For the text-containing cell, return its midpoint in (x, y) coordinate format. 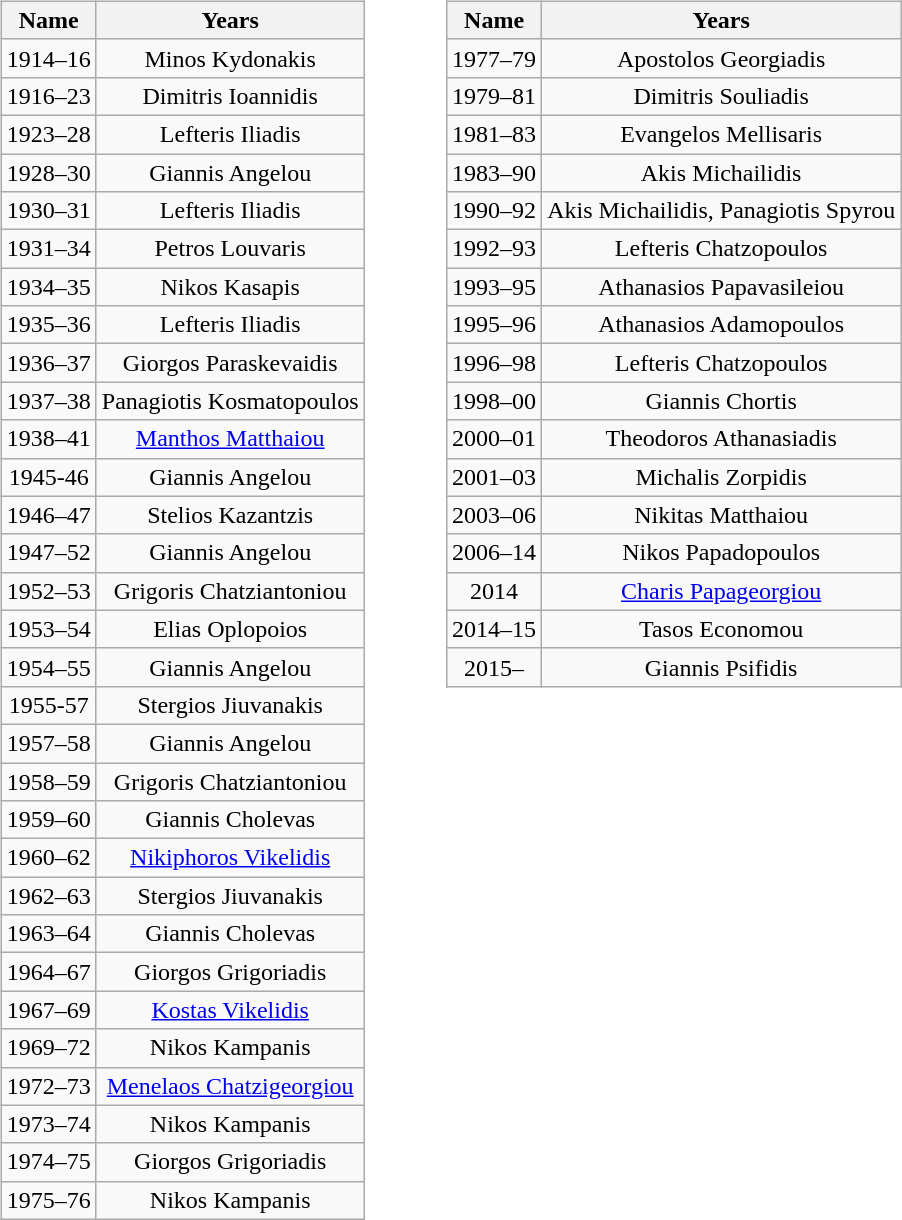
1977–79 (494, 58)
Charis Papageorgiou (722, 591)
1964–67 (48, 972)
Minos Kydonakis (230, 58)
1962–63 (48, 896)
1972–73 (48, 1086)
1963–64 (48, 934)
1935–36 (48, 325)
1974–75 (48, 1162)
1954–55 (48, 667)
1996–98 (494, 363)
2006–14 (494, 553)
Menelaos Chatzigeorgiou (230, 1086)
1952–53 (48, 591)
Athanasios Papavasileiou (722, 287)
1969–72 (48, 1048)
1973–74 (48, 1124)
1975–76 (48, 1200)
1931–34 (48, 249)
1916–23 (48, 96)
2015– (494, 667)
1955-57 (48, 705)
1990–92 (494, 211)
Evangelos Mellisaris (722, 134)
1993–95 (494, 287)
2014–15 (494, 629)
Petros Louvaris (230, 249)
1995–96 (494, 325)
1967–69 (48, 1010)
1981–83 (494, 134)
1923–28 (48, 134)
Dimitris Ioannidis (230, 96)
Kostas Vikelidis (230, 1010)
2000–01 (494, 439)
1946–47 (48, 515)
Panagiotis Kosmatopoulos (230, 401)
Nikos Kasapis (230, 287)
Giannis Chortis (722, 401)
1936–37 (48, 363)
Nikiphoros Vikelidis (230, 858)
1947–52 (48, 553)
1937–38 (48, 401)
1945-46 (48, 477)
Athanasios Adamopoulos (722, 325)
Nikitas Matthaiou (722, 515)
Theodoros Athanasiadis (722, 439)
1953–54 (48, 629)
1960–62 (48, 858)
1938–41 (48, 439)
Akis Michailidis, Panagiotis Spyrou (722, 211)
1998–00 (494, 401)
1959–60 (48, 820)
Akis Michailidis (722, 173)
Giorgos Paraskevaidis (230, 363)
2014 (494, 591)
Nikos Papadopoulos (722, 553)
Dimitris Souliadis (722, 96)
1957–58 (48, 743)
1914–16 (48, 58)
1983–90 (494, 173)
1934–35 (48, 287)
2003–06 (494, 515)
1928–30 (48, 173)
1979–81 (494, 96)
Michalis Zorpidis (722, 477)
Tasos Economou (722, 629)
1992–93 (494, 249)
1958–59 (48, 781)
Manthos Matthaiou (230, 439)
Stelios Kazantzis (230, 515)
Elias Oplopoios (230, 629)
1930–31 (48, 211)
Giannis Psifidis (722, 667)
Apostolos Georgiadis (722, 58)
2001–03 (494, 477)
